Return (X, Y) of the center of cell containing provided text 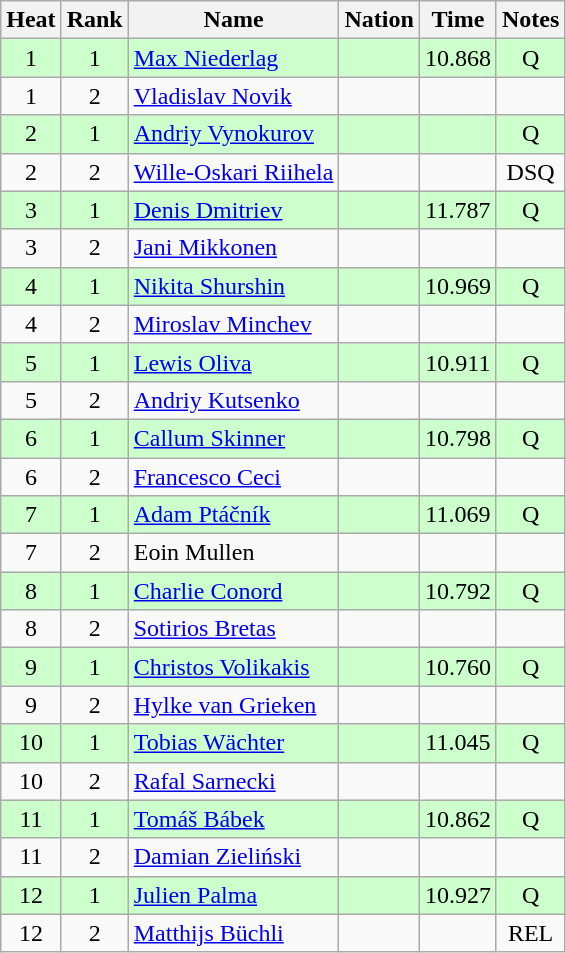
Andriy Kutsenko (234, 400)
Nikita Shurshin (234, 286)
Julien Palma (234, 895)
Max Niederlag (234, 58)
Adam Ptáčník (234, 515)
Lewis Oliva (234, 362)
10.760 (458, 667)
Francesco Ceci (234, 477)
Heat (31, 20)
Callum Skinner (234, 438)
11.787 (458, 210)
Nation (379, 20)
Tobias Wächter (234, 743)
Charlie Conord (234, 591)
10.798 (458, 438)
10.927 (458, 895)
Eoin Mullen (234, 553)
10.969 (458, 286)
Rank (94, 20)
Hylke van Grieken (234, 705)
10.792 (458, 591)
Notes (530, 20)
Tomáš Bábek (234, 819)
Andriy Vynokurov (234, 134)
Matthijs Büchli (234, 933)
Jani Mikkonen (234, 248)
11.069 (458, 515)
Miroslav Minchev (234, 324)
10.911 (458, 362)
10.868 (458, 58)
Vladislav Novik (234, 96)
Time (458, 20)
REL (530, 933)
DSQ (530, 172)
Sotirios Bretas (234, 629)
11.045 (458, 743)
Christos Volikakis (234, 667)
10.862 (458, 819)
Damian Zieliński (234, 857)
Wille-Oskari Riihela (234, 172)
Name (234, 20)
Rafal Sarnecki (234, 781)
Denis Dmitriev (234, 210)
